Find where the given text appears and provide that cell's center as (x, y) coordinate. 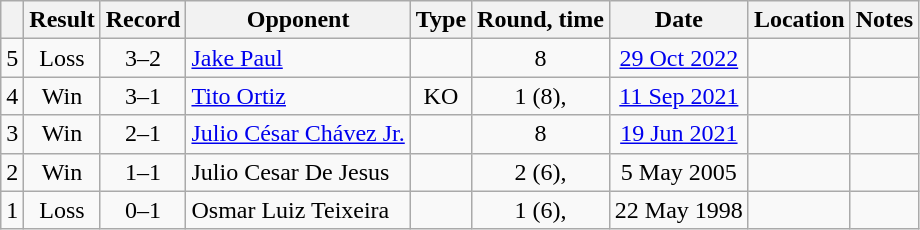
29 Oct 2022 (678, 58)
2 (12, 172)
5 (12, 58)
3 (12, 134)
Date (678, 20)
1 (8), (541, 96)
Type (440, 20)
Location (799, 20)
5 May 2005 (678, 172)
Tito Ortiz (298, 96)
3–1 (143, 96)
Notes (884, 20)
1–1 (143, 172)
2–1 (143, 134)
22 May 1998 (678, 210)
0–1 (143, 210)
Record (143, 20)
2 (6), (541, 172)
11 Sep 2021 (678, 96)
Jake Paul (298, 58)
Osmar Luiz Teixeira (298, 210)
Round, time (541, 20)
Julio Cesar De Jesus (298, 172)
KO (440, 96)
Opponent (298, 20)
1 (12, 210)
Result (62, 20)
3–2 (143, 58)
19 Jun 2021 (678, 134)
4 (12, 96)
1 (6), (541, 210)
Julio César Chávez Jr. (298, 134)
